Scan for the cell matching the given text and deliver its (X, Y) coordinate at center. 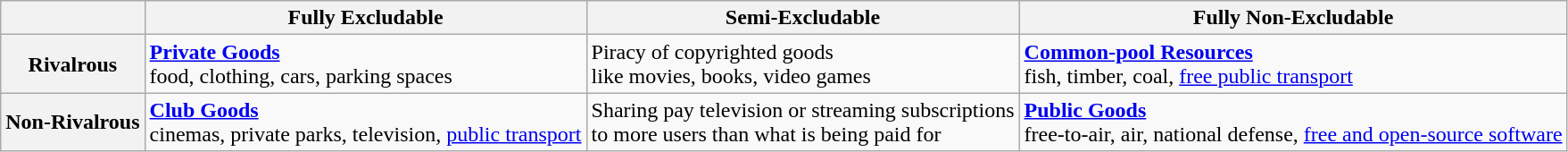
Club Goodscinemas, private parks, television, public transport (366, 122)
Sharing pay television or streaming subscriptionsto more users than what is being paid for (803, 122)
Fully Non-Excludable (1293, 18)
Fully Excludable (366, 18)
Non-Rivalrous (73, 122)
Piracy of copyrighted goodslike movies, books, video games (803, 64)
Private Goodsfood, clothing, cars, parking spaces (366, 64)
Semi-Excludable (803, 18)
Rivalrous (73, 64)
Common-pool Resourcesfish, timber, coal, free public transport (1293, 64)
Public Goodsfree-to-air, air, national defense, free and open-source software (1293, 122)
